Scan for the cell matching the given text and deliver its [X, Y] coordinate at center. 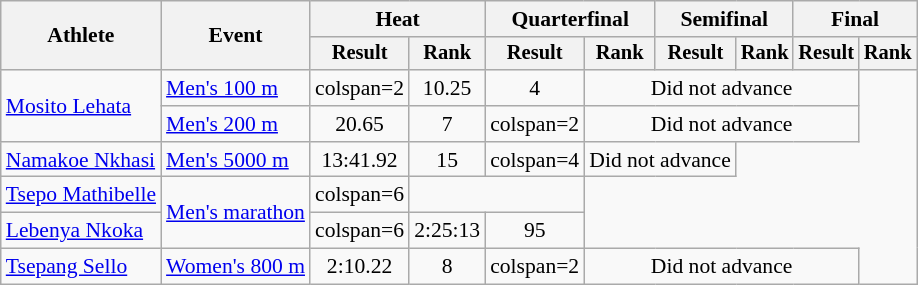
Men's 200 m [236, 124]
Event [236, 36]
20.65 [360, 124]
Heat [398, 19]
Quarterfinal [570, 19]
10.25 [447, 88]
Men's marathon [236, 212]
Final [854, 19]
colspan=4 [534, 160]
Men's 100 m [236, 88]
Athlete [81, 36]
Mosito Lehata [81, 106]
8 [447, 267]
95 [534, 231]
13:41.92 [360, 160]
4 [534, 88]
Women's 800 m [236, 267]
Namakoe Nkhasi [81, 160]
2:10.22 [360, 267]
7 [447, 124]
Tsepo Mathibelle [81, 195]
15 [447, 160]
Tsepang Sello [81, 267]
2:25:13 [447, 231]
Men's 5000 m [236, 160]
Lebenya Nkoka [81, 231]
Semifinal [724, 19]
